Output the (x, y) coordinate of the center of the cell containing the given text.  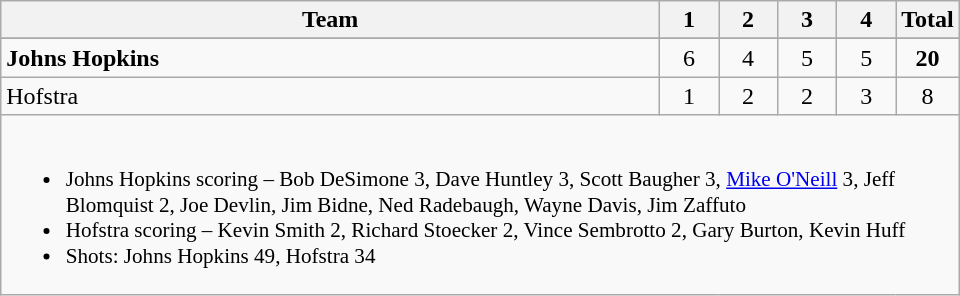
Hofstra (330, 96)
Total (928, 20)
6 (688, 58)
20 (928, 58)
Team (330, 20)
8 (928, 96)
Johns Hopkins (330, 58)
